Output the (X, Y) coordinate of the center of the cell containing the given text.  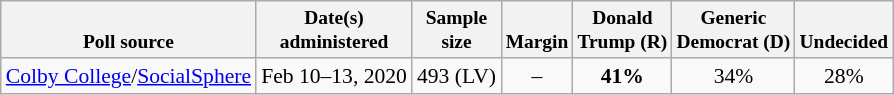
Colby College/SocialSphere (128, 76)
Margin (537, 30)
– (537, 76)
DonaldTrump (R) (622, 30)
Samplesize (456, 30)
Undecided (844, 30)
Feb 10–13, 2020 (334, 76)
41% (622, 76)
493 (LV) (456, 76)
Poll source (128, 30)
GenericDemocrat (D) (734, 30)
34% (734, 76)
28% (844, 76)
Date(s)administered (334, 30)
